From the cell containing the given text, extract its center point as (X, Y) coordinate. 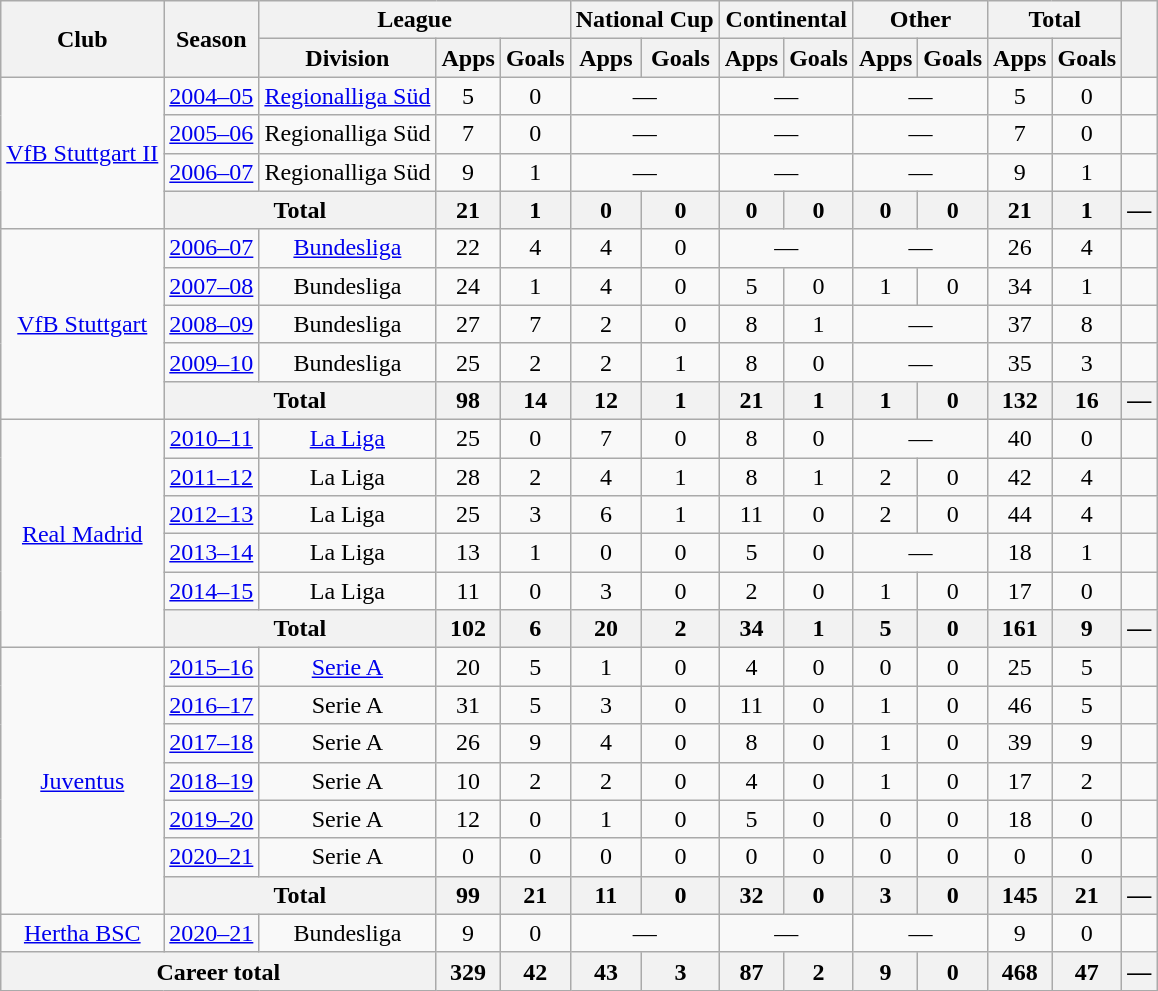
Real Madrid (82, 533)
2008–09 (212, 324)
47 (1087, 971)
161 (1020, 629)
24 (468, 286)
40 (1020, 438)
2013–14 (212, 553)
Juventus (82, 781)
Other (920, 20)
League (414, 20)
2018–19 (212, 781)
28 (468, 477)
102 (468, 629)
2004–05 (212, 96)
Club (82, 39)
2017–18 (212, 743)
2005–06 (212, 134)
2007–08 (212, 286)
2012–13 (212, 515)
132 (1020, 400)
329 (468, 971)
87 (751, 971)
98 (468, 400)
27 (468, 324)
46 (1020, 705)
10 (468, 781)
2016–17 (212, 705)
VfB Stuttgart II (82, 153)
Career total (218, 971)
2009–10 (212, 362)
Division (348, 58)
39 (1020, 743)
37 (1020, 324)
31 (468, 705)
Hertha BSC (82, 933)
National Cup (644, 20)
2019–20 (212, 819)
145 (1020, 895)
13 (468, 553)
VfB Stuttgart (82, 324)
2014–15 (212, 591)
44 (1020, 515)
2015–16 (212, 667)
468 (1020, 971)
35 (1020, 362)
14 (535, 400)
16 (1087, 400)
2011–12 (212, 477)
Season (212, 39)
Continental (786, 20)
22 (468, 248)
32 (751, 895)
43 (606, 971)
2010–11 (212, 438)
99 (468, 895)
